Capture the cell that displays the provided text and extract its [x, y] central coordinate. 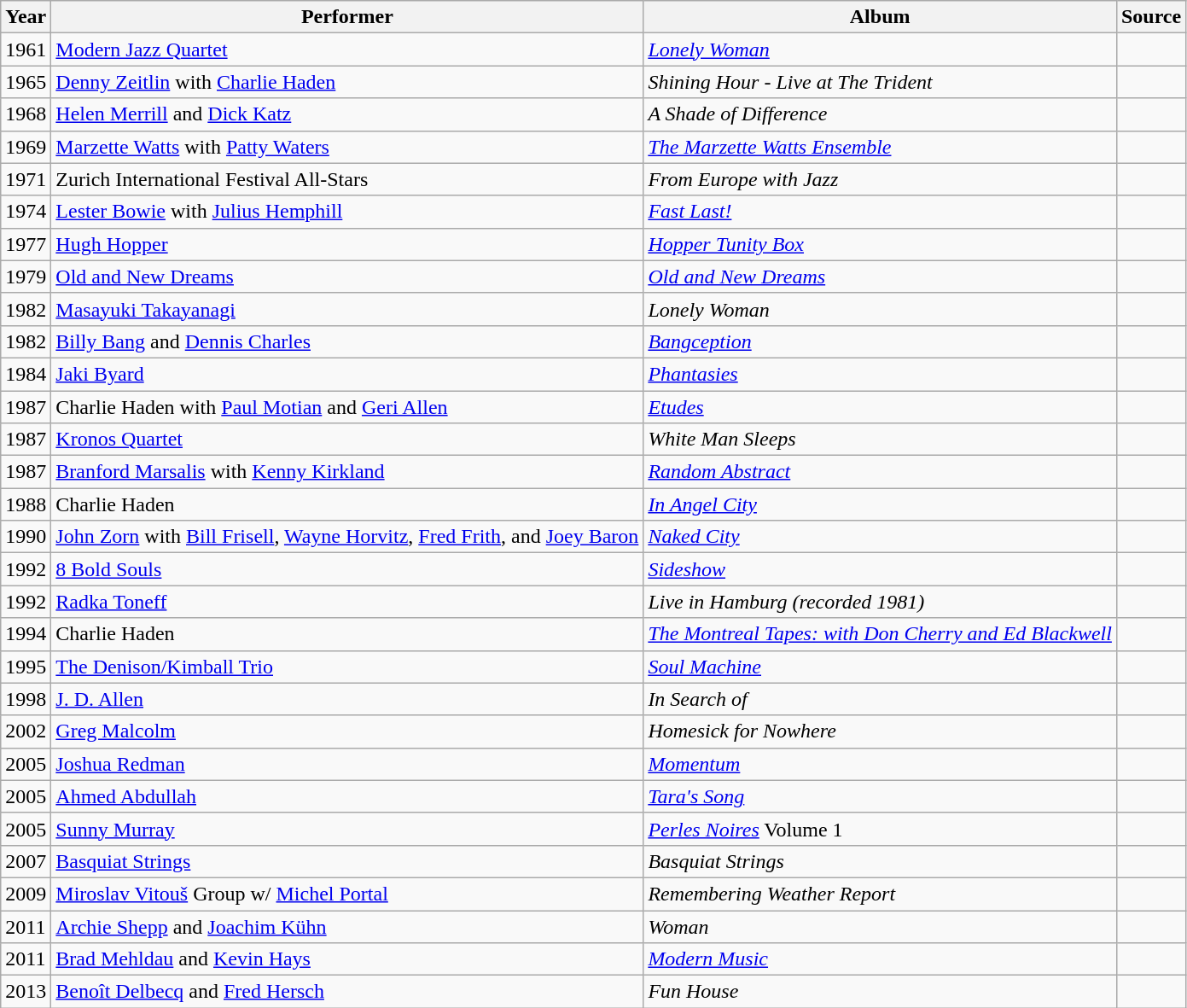
Miroslav Vitouš Group w/ Michel Portal [347, 894]
1984 [26, 374]
J. D. Allen [347, 699]
Radka Toneff [347, 602]
Live in Hamburg (recorded 1981) [881, 602]
Remembering Weather Report [881, 894]
Fast Last! [881, 212]
Brad Mehldau and Kevin Hays [347, 959]
Zurich International Festival All-Stars [347, 179]
Hopper Tunity Box [881, 244]
1969 [26, 147]
1965 [26, 82]
Charlie Haden with Paul Motian and Geri Allen [347, 407]
Fun House [881, 992]
The Marzette Watts Ensemble [881, 147]
1998 [26, 699]
Sideshow [881, 569]
Joshua Redman [347, 764]
Kronos Quartet [347, 440]
Perles Noires Volume 1 [881, 829]
1971 [26, 179]
Bangception [881, 341]
John Zorn with Bill Frisell, Wayne Horvitz, Fred Frith, and Joey Baron [347, 537]
Ahmed Abdullah [347, 796]
Masayuki Takayanagi [347, 309]
Modern Jazz Quartet [347, 50]
1988 [26, 504]
1979 [26, 277]
Tara's Song [881, 796]
Shining Hour - Live at The Trident [881, 82]
A Shade of Difference [881, 114]
In Angel City [881, 504]
Year [26, 17]
Greg Malcolm [347, 731]
2013 [26, 992]
From Europe with Jazz [881, 179]
Album [881, 17]
8 Bold Souls [347, 569]
Lester Bowie with Julius Hemphill [347, 212]
Naked City [881, 537]
1995 [26, 667]
Hugh Hopper [347, 244]
Soul Machine [881, 667]
1968 [26, 114]
White Man Sleeps [881, 440]
1990 [26, 537]
1977 [26, 244]
1994 [26, 634]
2002 [26, 731]
The Denison/Kimball Trio [347, 667]
In Search of [881, 699]
Momentum [881, 764]
Benoît Delbecq and Fred Hersch [347, 992]
Etudes [881, 407]
Marzette Watts with Patty Waters [347, 147]
Archie Shepp and Joachim Kühn [347, 926]
The Montreal Tapes: with Don Cherry and Ed Blackwell [881, 634]
Jaki Byard [347, 374]
Random Abstract [881, 472]
Performer [347, 17]
Modern Music [881, 959]
Sunny Murray [347, 829]
Phantasies [881, 374]
Denny Zeitlin with Charlie Haden [347, 82]
2009 [26, 894]
Source [1150, 17]
Branford Marsalis with Kenny Kirkland [347, 472]
1974 [26, 212]
Woman [881, 926]
1961 [26, 50]
2007 [26, 861]
Homesick for Nowhere [881, 731]
Helen Merrill and Dick Katz [347, 114]
Billy Bang and Dennis Charles [347, 341]
